Extract the [x, y] coordinate from the center of the cell holding the provided text.  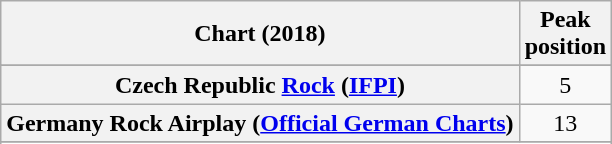
5 [565, 85]
Germany Rock Airplay (Official German Charts) [260, 123]
13 [565, 123]
Chart (2018) [260, 34]
Czech Republic Rock (IFPI) [260, 85]
Peakposition [565, 34]
